For the text-containing cell, return its midpoint in (X, Y) coordinate format. 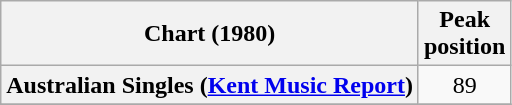
Chart (1980) (210, 34)
89 (464, 85)
Australian Singles (Kent Music Report) (210, 85)
Peakposition (464, 34)
